Capture the cell that displays the provided text and extract its (X, Y) central coordinate. 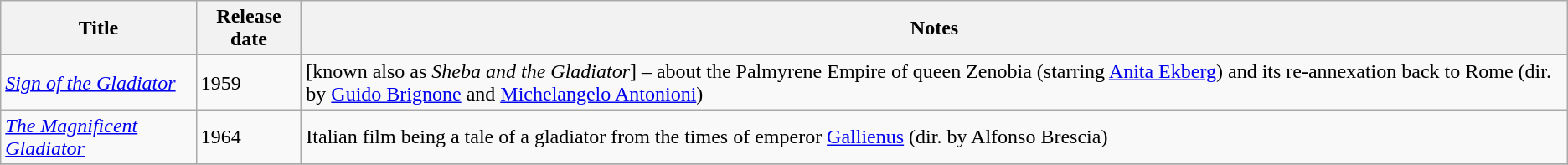
Release date (249, 28)
Sign of the Gladiator (99, 82)
Title (99, 28)
Notes (935, 28)
Italian film being a tale of a gladiator from the times of emperor Gallienus (dir. by Alfonso Brescia) (935, 137)
The Magnificent Gladiator (99, 137)
1959 (249, 82)
1964 (249, 137)
